Output the (x, y) coordinate of the center of the cell containing the given text.  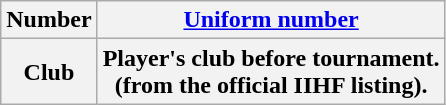
Club (49, 72)
Uniform number (271, 20)
Number (49, 20)
Player's club before tournament.(from the official IIHF listing). (271, 72)
